Extract the [X, Y] coordinate from the center of the cell holding the provided text.  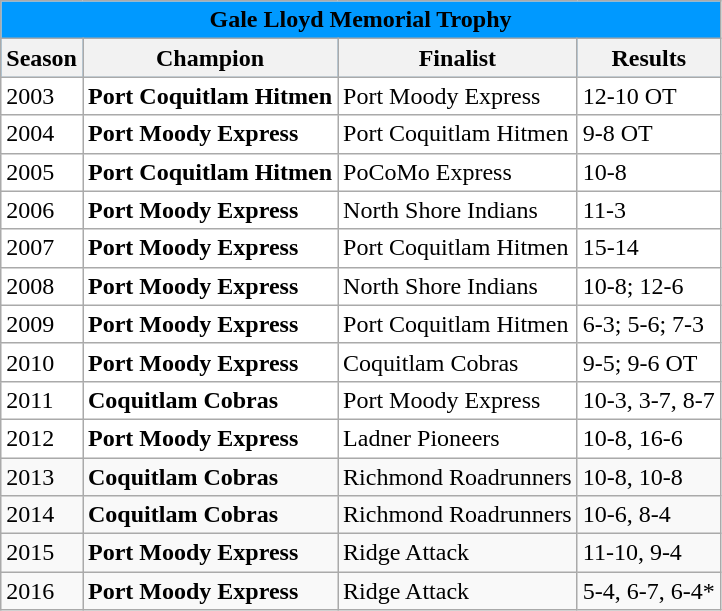
2008 [42, 286]
2013 [42, 477]
2010 [42, 362]
2003 [42, 96]
10-8, 16-6 [648, 438]
Ladner Pioneers [458, 438]
2006 [42, 210]
Gale Lloyd Memorial Trophy [361, 20]
9-8 OT [648, 134]
Champion [210, 58]
10-3, 3-7, 8-7 [648, 400]
Finalist [458, 58]
11-10, 9-4 [648, 553]
2015 [42, 553]
2016 [42, 591]
6-3; 5-6; 7-3 [648, 324]
5-4, 6-7, 6-4* [648, 591]
2014 [42, 515]
10-8 [648, 172]
2009 [42, 324]
12-10 OT [648, 96]
10-8; 12-6 [648, 286]
10-6, 8-4 [648, 515]
2011 [42, 400]
2007 [42, 248]
Results [648, 58]
2004 [42, 134]
Season [42, 58]
2012 [42, 438]
10-8, 10-8 [648, 477]
11-3 [648, 210]
9-5; 9-6 OT [648, 362]
2005 [42, 172]
15-14 [648, 248]
PoCoMo Express [458, 172]
